From the cell containing the given text, extract its center point as (x, y) coordinate. 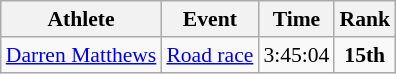
Time (296, 19)
Darren Matthews (82, 55)
Event (210, 19)
Road race (210, 55)
15th (364, 55)
Athlete (82, 19)
3:45:04 (296, 55)
Rank (364, 19)
